Locate the cell with the specified text and output its (x, y) center coordinate. 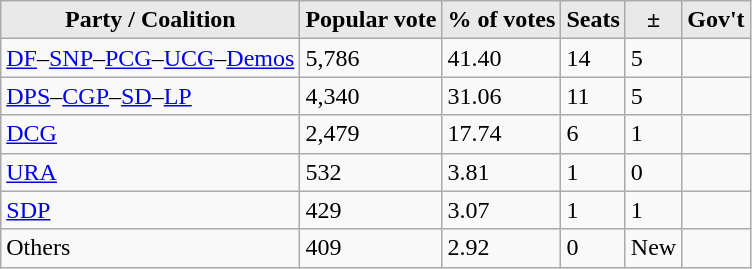
Gov't (716, 20)
4,340 (371, 96)
6 (593, 134)
3.81 (502, 172)
URA (150, 172)
41.40 (502, 58)
31.06 (502, 96)
DCG (150, 134)
5,786 (371, 58)
532 (371, 172)
% of votes (502, 20)
409 (371, 248)
SDP (150, 210)
Others (150, 248)
3.07 (502, 210)
Party / Coalition (150, 20)
2.92 (502, 248)
DF–SNP–PCG–UCG–Demos (150, 58)
17.74 (502, 134)
Seats (593, 20)
429 (371, 210)
DPS–CGP–SD–LP (150, 96)
14 (593, 58)
± (653, 20)
New (653, 248)
Popular vote (371, 20)
2,479 (371, 134)
11 (593, 96)
